From the cell containing the given text, extract its center point as (X, Y) coordinate. 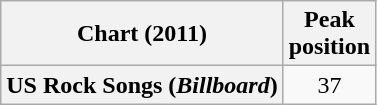
Chart (2011) (142, 34)
Peakposition (329, 34)
37 (329, 85)
US Rock Songs (Billboard) (142, 85)
